Return the (X, Y) coordinate for the center point of the cell that contains the specified text.  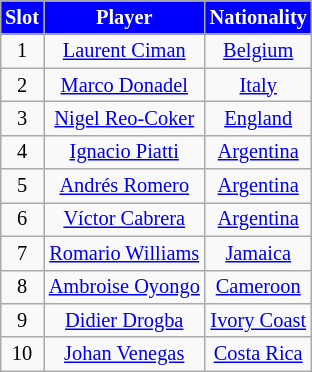
6 (22, 219)
Nigel Reo-Coker (124, 118)
Andrés Romero (124, 186)
9 (22, 320)
7 (22, 253)
Slot (22, 17)
3 (22, 118)
Ignacio Piatti (124, 152)
Belgium (258, 51)
5 (22, 186)
10 (22, 354)
Cameroon (258, 287)
Nationality (258, 17)
Ambroise Oyongo (124, 287)
1 (22, 51)
Marco Donadel (124, 85)
Italy (258, 85)
England (258, 118)
Víctor Cabrera (124, 219)
4 (22, 152)
Laurent Ciman (124, 51)
Didier Drogba (124, 320)
Ivory Coast (258, 320)
2 (22, 85)
Player (124, 17)
8 (22, 287)
Romario Williams (124, 253)
Jamaica (258, 253)
Costa Rica (258, 354)
Johan Venegas (124, 354)
